Detect which cell encompasses the target text, then output its (X, Y) center coordinate. 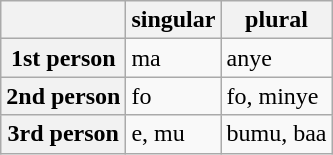
ma (174, 58)
3rd person (64, 134)
fo, minye (276, 96)
2nd person (64, 96)
e, mu (174, 134)
plural (276, 20)
anye (276, 58)
fo (174, 96)
1st person (64, 58)
bumu, baa (276, 134)
singular (174, 20)
